Return (x, y) of the center of cell containing provided text 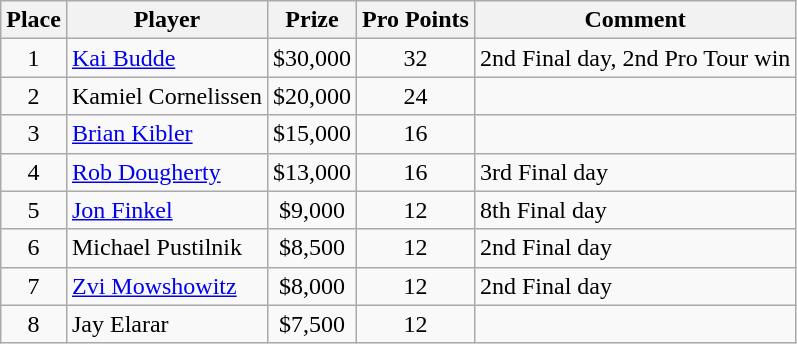
$20,000 (312, 96)
$13,000 (312, 172)
Pro Points (416, 20)
2nd Final day, 2nd Pro Tour win (634, 58)
Place (34, 20)
$7,500 (312, 324)
Rob Dougherty (166, 172)
Kamiel Cornelissen (166, 96)
7 (34, 286)
Comment (634, 20)
$15,000 (312, 134)
Prize (312, 20)
3 (34, 134)
Brian Kibler (166, 134)
1 (34, 58)
2 (34, 96)
8 (34, 324)
$8,500 (312, 248)
$30,000 (312, 58)
Kai Budde (166, 58)
Michael Pustilnik (166, 248)
3rd Final day (634, 172)
6 (34, 248)
5 (34, 210)
$8,000 (312, 286)
Player (166, 20)
8th Final day (634, 210)
Jon Finkel (166, 210)
$9,000 (312, 210)
Jay Elarar (166, 324)
4 (34, 172)
32 (416, 58)
Zvi Mowshowitz (166, 286)
24 (416, 96)
